Detect which cell encompasses the target text, then output its [X, Y] center coordinate. 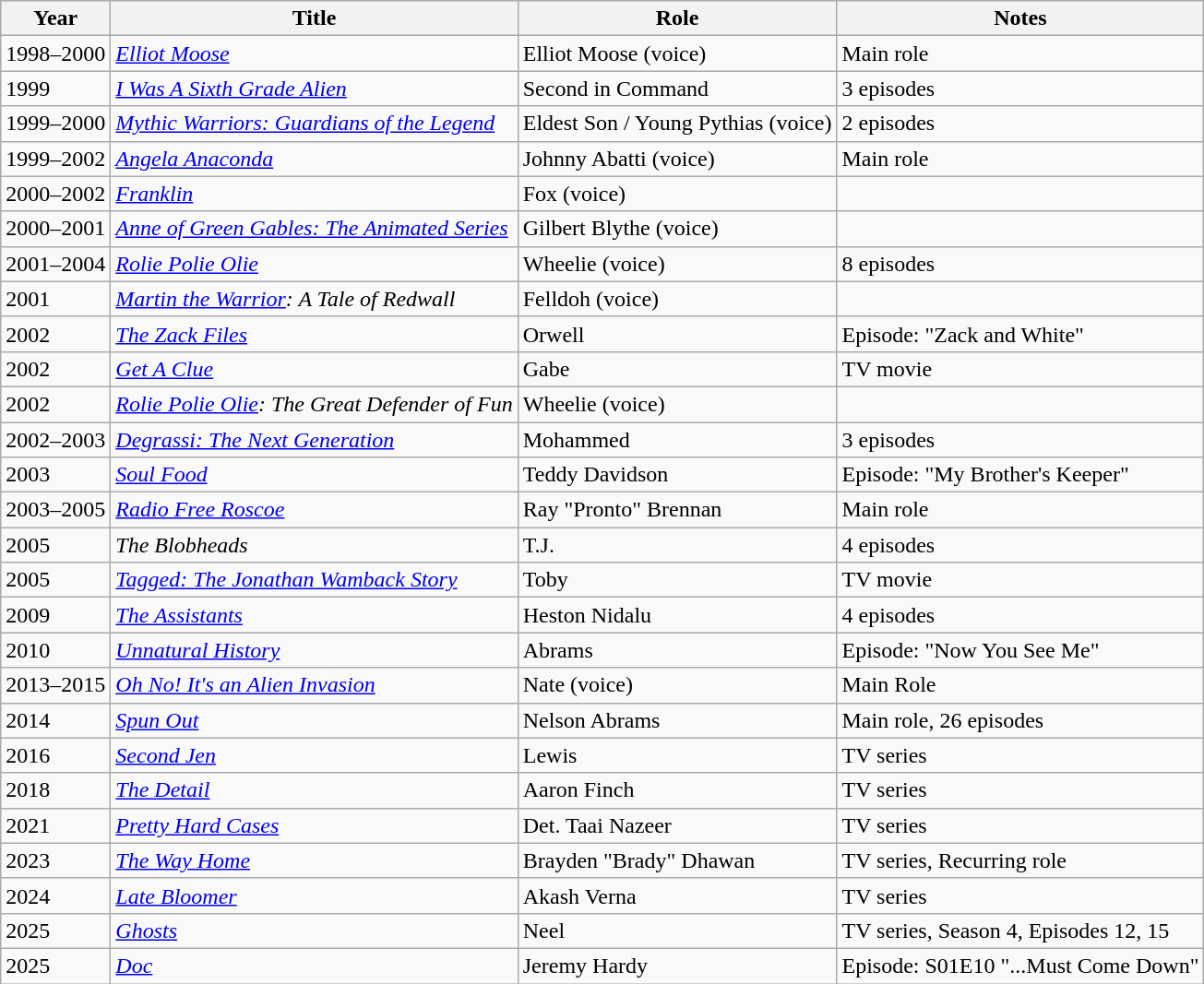
The Blobheads [314, 545]
Johnny Abatti (voice) [677, 159]
Mohammed [677, 440]
Radio Free Roscoe [314, 510]
The Assistants [314, 615]
Get A Clue [314, 369]
1998–2000 [55, 53]
Unnatural History [314, 650]
Title [314, 18]
1999 [55, 89]
2023 [55, 860]
Ghosts [314, 931]
1999–2002 [55, 159]
Spun Out [314, 720]
Fox (voice) [677, 194]
Eldest Son / Young Pythias (voice) [677, 124]
Franklin [314, 194]
2002–2003 [55, 440]
2000–2002 [55, 194]
Elliot Moose [314, 53]
Abrams [677, 650]
The Way Home [314, 860]
2024 [55, 895]
Role [677, 18]
Jeremy Hardy [677, 966]
Episode: "Zack and White" [1020, 334]
Second in Command [677, 89]
Martin the Warrior: A Tale of Redwall [314, 299]
2009 [55, 615]
Heston Nidalu [677, 615]
Main role, 26 episodes [1020, 720]
Teddy Davidson [677, 475]
Rolie Polie Olie [314, 264]
Ray "Pronto" Brennan [677, 510]
TV series, Season 4, Episodes 12, 15 [1020, 931]
2013–2015 [55, 685]
Akash Verna [677, 895]
Soul Food [314, 475]
Rolie Polie Olie: The Great Defender of Fun [314, 404]
Brayden "Brady" Dhawan [677, 860]
I Was A Sixth Grade Alien [314, 89]
2003–2005 [55, 510]
2000–2001 [55, 229]
Mythic Warriors: Guardians of the Legend [314, 124]
TV series, Recurring role [1020, 860]
Aaron Finch [677, 790]
Orwell [677, 334]
Notes [1020, 18]
Second Jen [314, 755]
2001 [55, 299]
2018 [55, 790]
2016 [55, 755]
Pretty Hard Cases [314, 825]
2010 [55, 650]
Late Bloomer [314, 895]
Gilbert Blythe (voice) [677, 229]
8 episodes [1020, 264]
Angela Anaconda [314, 159]
Oh No! It's an Alien Invasion [314, 685]
Nate (voice) [677, 685]
The Zack Files [314, 334]
Nelson Abrams [677, 720]
Episode: "My Brother's Keeper" [1020, 475]
Main Role [1020, 685]
Doc [314, 966]
Felldoh (voice) [677, 299]
Toby [677, 580]
Anne of Green Gables: The Animated Series [314, 229]
Degrassi: The Next Generation [314, 440]
The Detail [314, 790]
2003 [55, 475]
Tagged: The Jonathan Wamback Story [314, 580]
2021 [55, 825]
T.J. [677, 545]
2001–2004 [55, 264]
Lewis [677, 755]
Elliot Moose (voice) [677, 53]
Gabe [677, 369]
1999–2000 [55, 124]
Episode: S01E10 "...Must Come Down" [1020, 966]
Neel [677, 931]
Year [55, 18]
Episode: "Now You See Me" [1020, 650]
2014 [55, 720]
Det. Taai Nazeer [677, 825]
2 episodes [1020, 124]
